Locate the cell with the specified text and output its [X, Y] center coordinate. 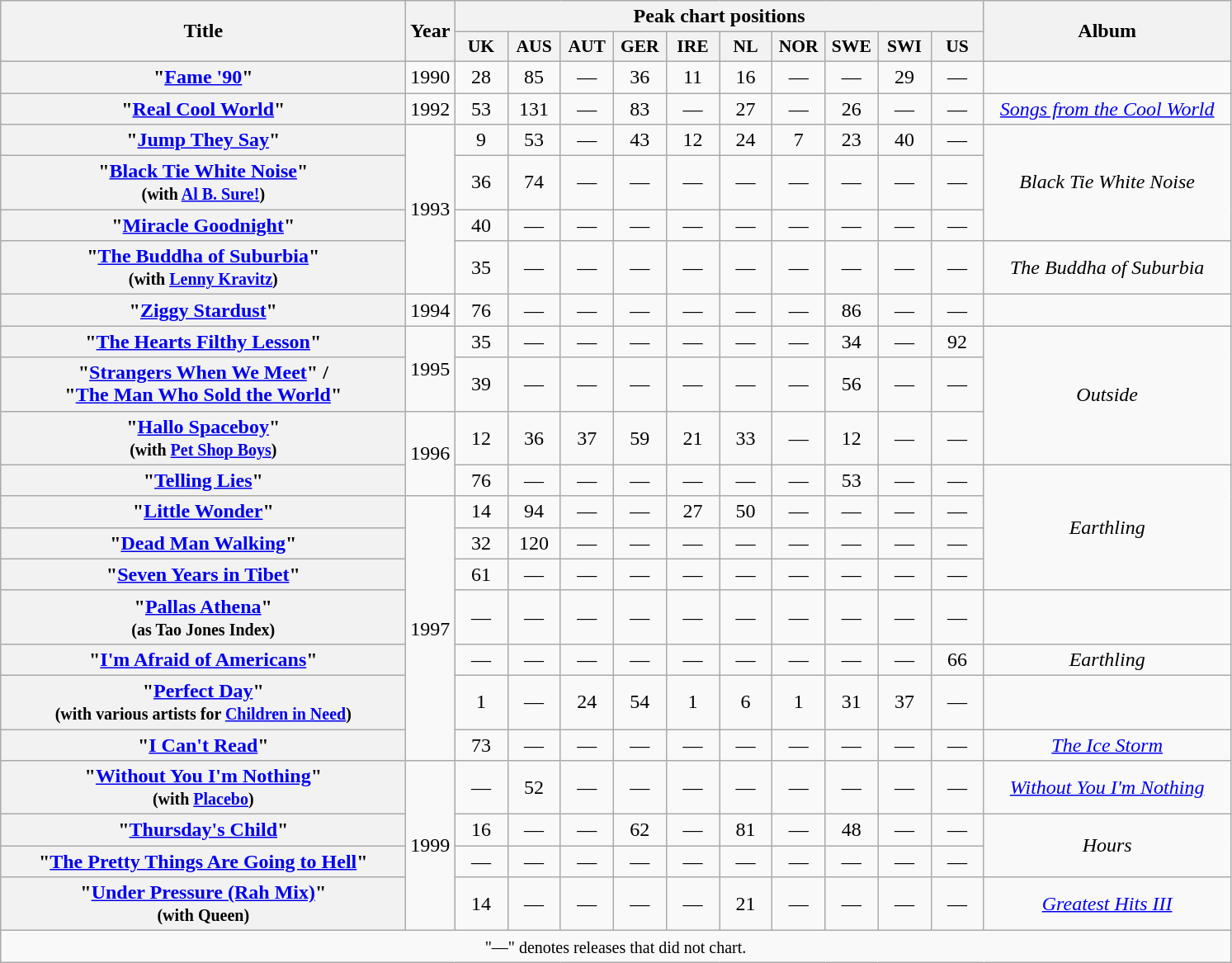
94 [534, 512]
31 [852, 701]
"Jump They Say" [203, 140]
"Hallo Spaceboy"(with Pet Shop Boys) [203, 437]
81 [746, 830]
39 [481, 385]
"Fame '90" [203, 77]
1996 [431, 454]
33 [746, 437]
Without You I'm Nothing [1107, 787]
50 [746, 512]
"Real Cool World" [203, 108]
US [957, 47]
83 [640, 108]
"Seven Years in Tibet" [203, 574]
Black Tie White Noise [1107, 183]
"Little Wonder" [203, 512]
26 [852, 108]
1990 [431, 77]
"Telling Lies" [203, 480]
"I'm Afraid of Americans" [203, 659]
62 [640, 830]
1997 [431, 628]
"The Pretty Things Are Going to Hell" [203, 862]
Album [1107, 31]
28 [481, 77]
Songs from the Cool World [1107, 108]
Year [431, 31]
"—" denotes releases that did not chart. [616, 946]
"Pallas Athena"(as Tao Jones Index) [203, 617]
"Without You I'm Nothing"(with Placebo) [203, 787]
"I Can't Read" [203, 745]
11 [692, 77]
"Perfect Day"(with various artists for Children in Need) [203, 701]
GER [640, 47]
1994 [431, 310]
23 [852, 140]
66 [957, 659]
59 [640, 437]
"Thursday's Child" [203, 830]
1995 [431, 368]
AUT [587, 47]
6 [746, 701]
"Ziggy Stardust" [203, 310]
Peak chart positions [720, 17]
"The Buddha of Suburbia"(with Lenny Kravitz) [203, 267]
34 [852, 342]
SWI [904, 47]
NOR [799, 47]
IRE [692, 47]
Greatest Hits III [1107, 904]
86 [852, 310]
52 [534, 787]
SWE [852, 47]
AUS [534, 47]
54 [640, 701]
131 [534, 108]
"Dead Man Walking" [203, 543]
32 [481, 543]
Title [203, 31]
Hours [1107, 846]
NL [746, 47]
43 [640, 140]
The Ice Storm [1107, 745]
1992 [431, 108]
85 [534, 77]
9 [481, 140]
The Buddha of Suburbia [1107, 267]
"Miracle Goodnight" [203, 225]
48 [852, 830]
1993 [431, 210]
"Strangers When We Meet" /"The Man Who Sold the World" [203, 385]
61 [481, 574]
"The Hearts Filthy Lesson" [203, 342]
92 [957, 342]
73 [481, 745]
"Under Pressure (Rah Mix)"(with Queen) [203, 904]
74 [534, 183]
"Black Tie White Noise"(with Al B. Sure!) [203, 183]
56 [852, 385]
1999 [431, 846]
7 [799, 140]
29 [904, 77]
UK [481, 47]
Outside [1107, 395]
120 [534, 543]
